Capture the cell that displays the provided text and extract its [x, y] central coordinate. 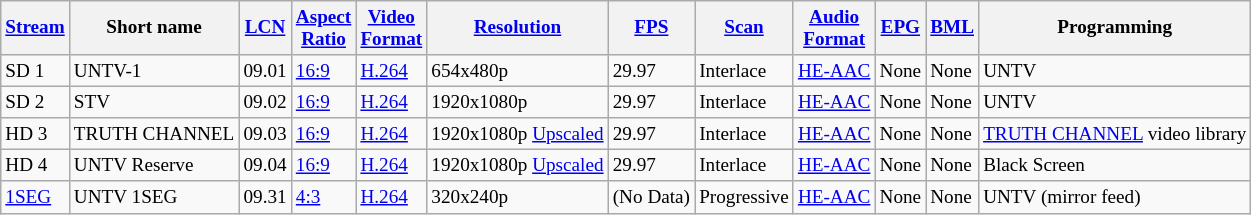
UNTV 1SEG [154, 197]
UNTV Reserve [154, 166]
1920x1080p [518, 103]
STV [154, 103]
UNTV-1 [154, 71]
Aspect Ratio [324, 28]
Scan [744, 28]
TRUTH CHANNEL video library [1115, 134]
TRUTH CHANNEL [154, 134]
Resolution [518, 28]
09.04 [265, 166]
Stream [36, 28]
09.01 [265, 71]
Short name [154, 28]
SD 2 [36, 103]
FPS [651, 28]
Video Format [392, 28]
4:3 [324, 197]
1SEG [36, 197]
654x480p [518, 71]
EPG [900, 28]
SD 1 [36, 71]
LCN [265, 28]
HD 4 [36, 166]
Progressive [744, 197]
Black Screen [1115, 166]
UNTV (mirror feed) [1115, 197]
09.02 [265, 103]
HD 3 [36, 134]
09.03 [265, 134]
09.31 [265, 197]
Programming [1115, 28]
(No Data) [651, 197]
Audio Format [834, 28]
320x240p [518, 197]
BML [952, 28]
